Search for the cell housing the specified text and yield its (x, y) center coordinate. 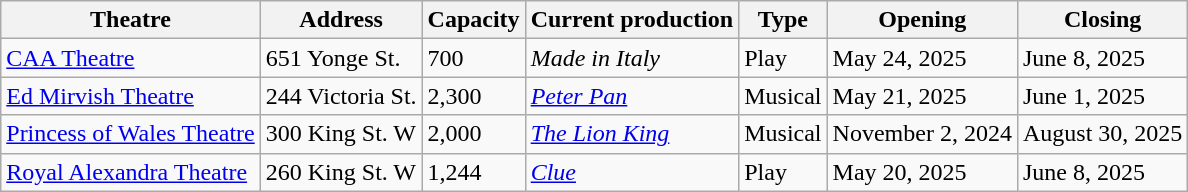
Capacity (474, 20)
Princess of Wales Theatre (131, 134)
651 Yonge St. (341, 58)
CAA Theatre (131, 58)
Ed Mirvish Theatre (131, 96)
June 1, 2025 (1102, 96)
2,300 (474, 96)
November 2, 2024 (922, 134)
May 21, 2025 (922, 96)
Theatre (131, 20)
May 20, 2025 (922, 172)
Royal Alexandra Theatre (131, 172)
260 King St. W (341, 172)
Current production (632, 20)
Closing (1102, 20)
Peter Pan (632, 96)
The Lion King (632, 134)
Type (783, 20)
Address (341, 20)
700 (474, 58)
2,000 (474, 134)
Clue (632, 172)
May 24, 2025 (922, 58)
244 Victoria St. (341, 96)
Made in Italy (632, 58)
Opening (922, 20)
August 30, 2025 (1102, 134)
300 King St. W (341, 134)
1,244 (474, 172)
